Provide the [x, y] coordinate of the cell's center where the given text is located.  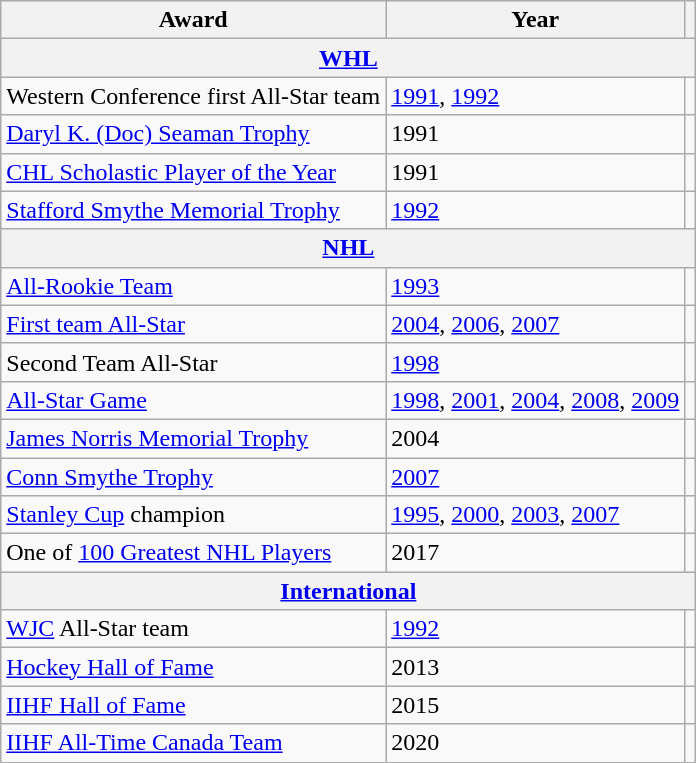
Western Conference first All-Star team [194, 96]
2017 [536, 553]
1998, 2001, 2004, 2008, 2009 [536, 400]
WJC All-Star team [194, 629]
All-Star Game [194, 400]
NHL [348, 248]
2013 [536, 667]
1993 [536, 286]
All-Rookie Team [194, 286]
One of 100 Greatest NHL Players [194, 553]
IIHF Hall of Fame [194, 705]
2020 [536, 743]
Daryl K. (Doc) Seaman Trophy [194, 134]
2007 [536, 477]
International [348, 591]
2004 [536, 438]
Year [536, 20]
1998 [536, 362]
2004, 2006, 2007 [536, 324]
1995, 2000, 2003, 2007 [536, 515]
WHL [348, 58]
Hockey Hall of Fame [194, 667]
2015 [536, 705]
Stanley Cup champion [194, 515]
Conn Smythe Trophy [194, 477]
Stafford Smythe Memorial Trophy [194, 210]
CHL Scholastic Player of the Year [194, 172]
Award [194, 20]
James Norris Memorial Trophy [194, 438]
First team All-Star [194, 324]
Second Team All-Star [194, 362]
1991, 1992 [536, 96]
IIHF All-Time Canada Team [194, 743]
